Return the [x, y] coordinate for the center point of the cell that contains the specified text.  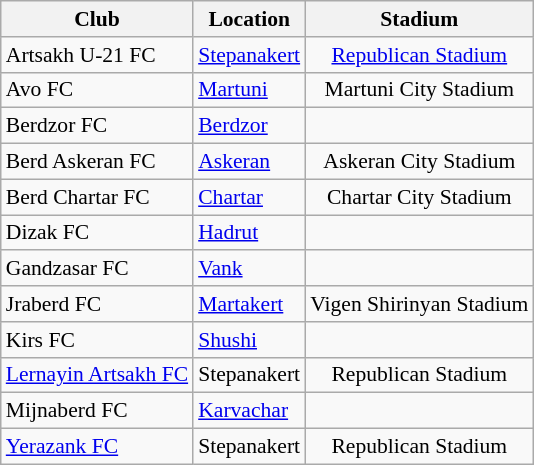
Dizak FC [97, 233]
Martakert [249, 304]
Askeran [249, 162]
Mijnaberd FC [97, 411]
Artsakh U-21 FC [97, 55]
Chartar [249, 197]
Kirs FC [97, 340]
Lernayin Artsakh FC [97, 375]
Karvachar [249, 411]
Shushi [249, 340]
Vank [249, 269]
Martuni [249, 90]
Gandzasar FC [97, 269]
Martuni City Stadium [419, 90]
Berd Chartar FC [97, 197]
Club [97, 19]
Jraberd FC [97, 304]
Avo FC [97, 90]
Hadrut [249, 233]
Stadium [419, 19]
Askeran City Stadium [419, 162]
Berdzor [249, 126]
Location [249, 19]
Chartar City Stadium [419, 197]
Vigen Shirinyan Stadium [419, 304]
Yerazank FC [97, 447]
Berdzor FC [97, 126]
Berd Askeran FC [97, 162]
